Return [x, y] of the center of cell containing provided text 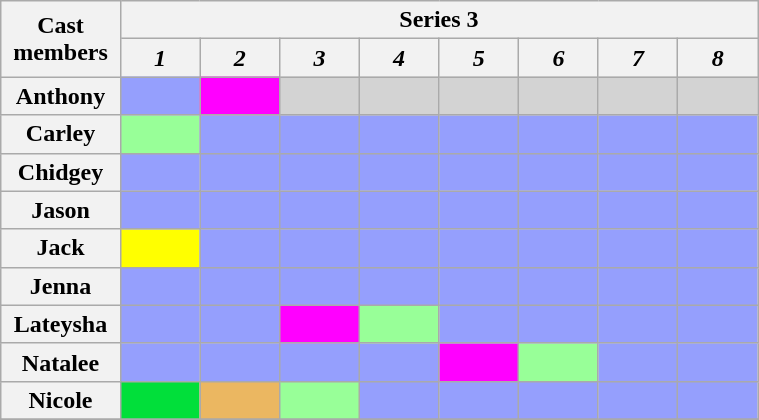
Jason [61, 210]
5 [479, 58]
3 [320, 58]
Natalee [61, 362]
Lateysha [61, 324]
Anthony [61, 96]
Series 3 [438, 20]
7 [638, 58]
Cast members [61, 39]
1 [160, 58]
Nicole [61, 400]
8 [718, 58]
Jenna [61, 286]
Carley [61, 134]
6 [559, 58]
Chidgey [61, 172]
4 [399, 58]
2 [240, 58]
Jack [61, 248]
